From the cell containing the given text, extract its center point as (x, y) coordinate. 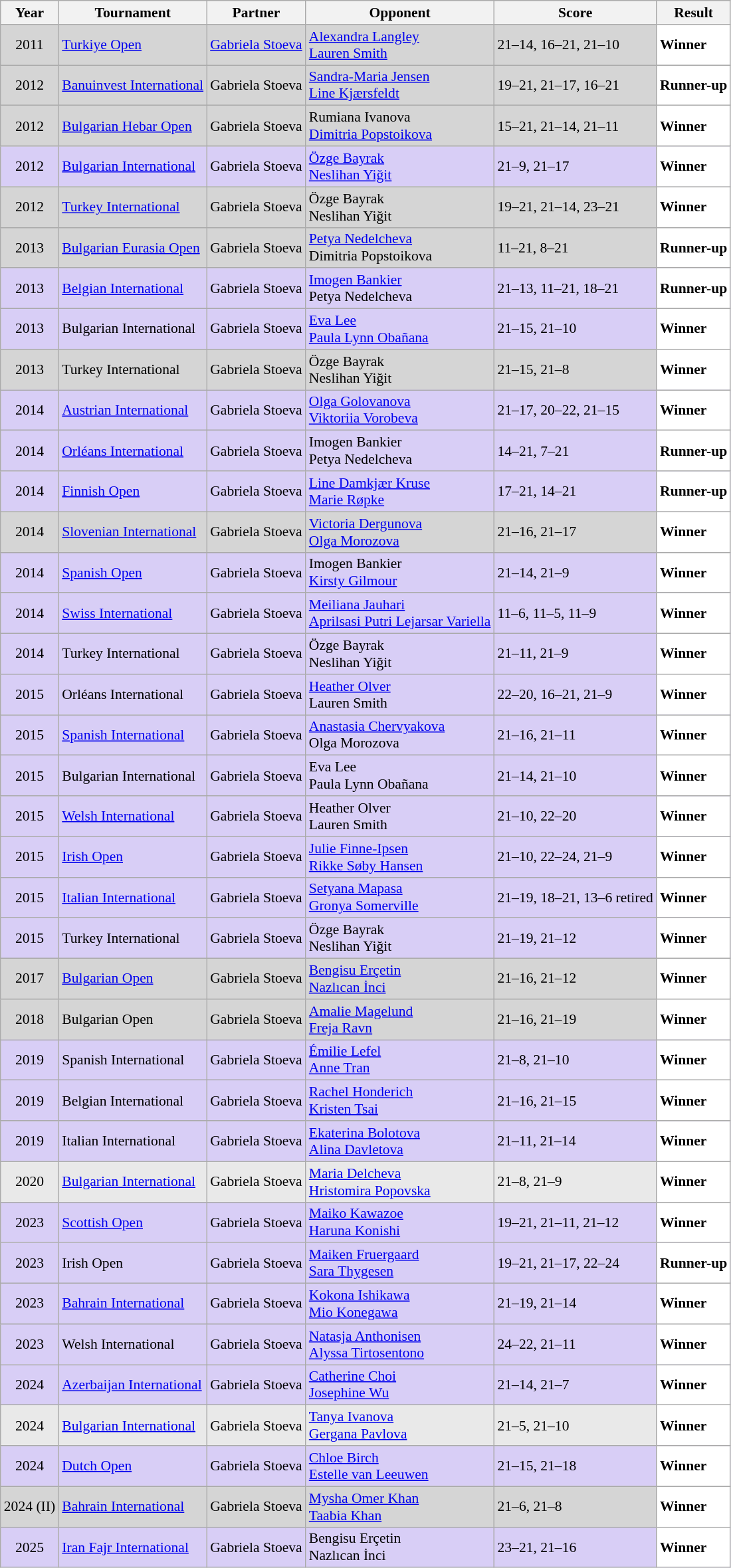
Catherine Choi Josephine Wu (400, 1385)
Finnish Open (133, 492)
21–16, 21–11 (575, 735)
Tournament (133, 13)
Result (694, 13)
Rumiana Ivanova Dimitria Popstoikova (400, 126)
24–22, 21–11 (575, 1345)
Amalie Magelund Freja Ravn (400, 1019)
14–21, 7–21 (575, 450)
21–15, 21–8 (575, 369)
21–19, 21–12 (575, 938)
2018 (29, 1019)
Partner (257, 13)
Slovenian International (133, 532)
Year (29, 13)
21–11, 21–14 (575, 1141)
22–20, 16–21, 21–9 (575, 695)
21–17, 20–22, 21–15 (575, 411)
19–21, 21–11, 21–12 (575, 1223)
19–21, 21–14, 23–21 (575, 207)
23–21, 21–16 (575, 1547)
21–8, 21–10 (575, 1060)
Scottish Open (133, 1223)
2011 (29, 45)
Julie Finne-Ipsen Rikke Søby Hansen (400, 857)
2020 (29, 1181)
21–11, 21–9 (575, 654)
2025 (29, 1547)
21–16, 21–12 (575, 979)
2017 (29, 979)
Maiken Fruergaard Sara Thygesen (400, 1264)
21–14, 21–7 (575, 1385)
Ekaterina Bolotova Alina Davletova (400, 1141)
21–8, 21–9 (575, 1181)
Bulgarian Hebar Open (133, 126)
21–14, 21–9 (575, 573)
Banuinvest International (133, 85)
19–21, 21–17, 16–21 (575, 85)
21–16, 21–15 (575, 1100)
21–14, 21–10 (575, 776)
Austrian International (133, 411)
11–21, 8–21 (575, 247)
Dutch Open (133, 1466)
Victoria Dergunova Olga Morozova (400, 532)
21–19, 18–21, 13–6 retired (575, 897)
19–21, 21–17, 22–24 (575, 1264)
Maiko Kawazoe Haruna Konishi (400, 1223)
Setyana Mapasa Gronya Somerville (400, 897)
21–16, 21–19 (575, 1019)
Line Damkjær Kruse Marie Røpke (400, 492)
Iran Fajr International (133, 1547)
21–10, 22–20 (575, 816)
Émilie Lefel Anne Tran (400, 1060)
21–19, 21–14 (575, 1304)
21–10, 22–24, 21–9 (575, 857)
Meiliana Jauhari Aprilsasi Putri Lejarsar Variella (400, 614)
11–6, 11–5, 11–9 (575, 614)
Turkiye Open (133, 45)
Maria Delcheva Hristomira Popovska (400, 1181)
Petya Nedelcheva Dimitria Popstoikova (400, 247)
Bulgarian Eurasia Open (133, 247)
21–6, 21–8 (575, 1507)
15–21, 21–14, 21–11 (575, 126)
Chloe Birch Estelle van Leeuwen (400, 1466)
Natasja Anthonisen Alyssa Tirtosentono (400, 1345)
Sandra-Maria Jensen Line Kjærsfeldt (400, 85)
Swiss International (133, 614)
2024 (II) (29, 1507)
Spanish Open (133, 573)
21–5, 21–10 (575, 1426)
Opponent (400, 13)
Mysha Omer Khan Taabia Khan (400, 1507)
21–14, 16–21, 21–10 (575, 45)
Score (575, 13)
Imogen Bankier Kirsty Gilmour (400, 573)
21–15, 21–18 (575, 1466)
Olga Golovanova Viktoriia Vorobeva (400, 411)
21–15, 21–10 (575, 330)
21–9, 21–17 (575, 166)
21–16, 21–17 (575, 532)
Rachel Honderich Kristen Tsai (400, 1100)
17–21, 14–21 (575, 492)
Alexandra Langley Lauren Smith (400, 45)
Anastasia Chervyakova Olga Morozova (400, 735)
Kokona Ishikawa Mio Konegawa (400, 1304)
21–13, 11–21, 18–21 (575, 288)
Tanya Ivanova Gergana Pavlova (400, 1426)
Azerbaijan International (133, 1385)
